Pinpoint the cell where the given text exists, returning its (x, y) midpoint coordinate. 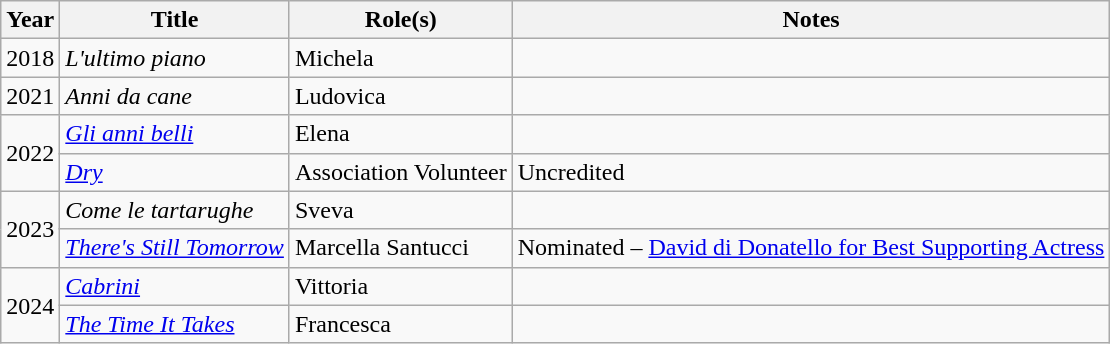
2023 (30, 229)
There's Still Tomorrow (175, 248)
Nominated – David di Donatello for Best Supporting Actress (811, 248)
Marcella Santucci (400, 248)
Michela (400, 58)
2022 (30, 153)
Role(s) (400, 20)
Anni da cane (175, 96)
Francesca (400, 324)
Notes (811, 20)
2021 (30, 96)
Come le tartarughe (175, 210)
Ludovica (400, 96)
Dry (175, 172)
Association Volunteer (400, 172)
L'ultimo piano (175, 58)
Cabrini (175, 286)
Gli anni belli (175, 134)
2024 (30, 305)
Title (175, 20)
The Time It Takes (175, 324)
Sveva (400, 210)
Elena (400, 134)
Vittoria (400, 286)
Year (30, 20)
Uncredited (811, 172)
2018 (30, 58)
